Pinpoint the cell where the given text exists, returning its (x, y) midpoint coordinate. 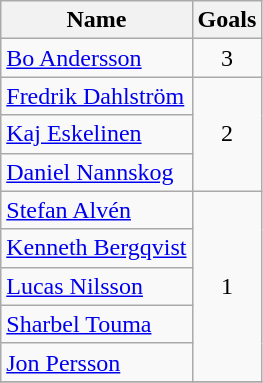
2 (227, 134)
Stefan Alvén (96, 210)
Bo Andersson (96, 58)
Kenneth Bergqvist (96, 248)
Lucas Nilsson (96, 286)
Daniel Nannskog (96, 172)
1 (227, 286)
3 (227, 58)
Kaj Eskelinen (96, 134)
Goals (227, 20)
Fredrik Dahlström (96, 96)
Sharbel Touma (96, 324)
Name (96, 20)
Jon Persson (96, 362)
